Extract the (X, Y) coordinate from the center of the cell holding the provided text.  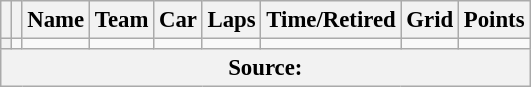
Laps (232, 20)
Time/Retired (331, 20)
Grid (430, 20)
Points (494, 20)
Team (121, 20)
Source: (266, 68)
Name (56, 20)
Car (178, 20)
